Return the (x, y) coordinate for the center point of the cell that contains the specified text.  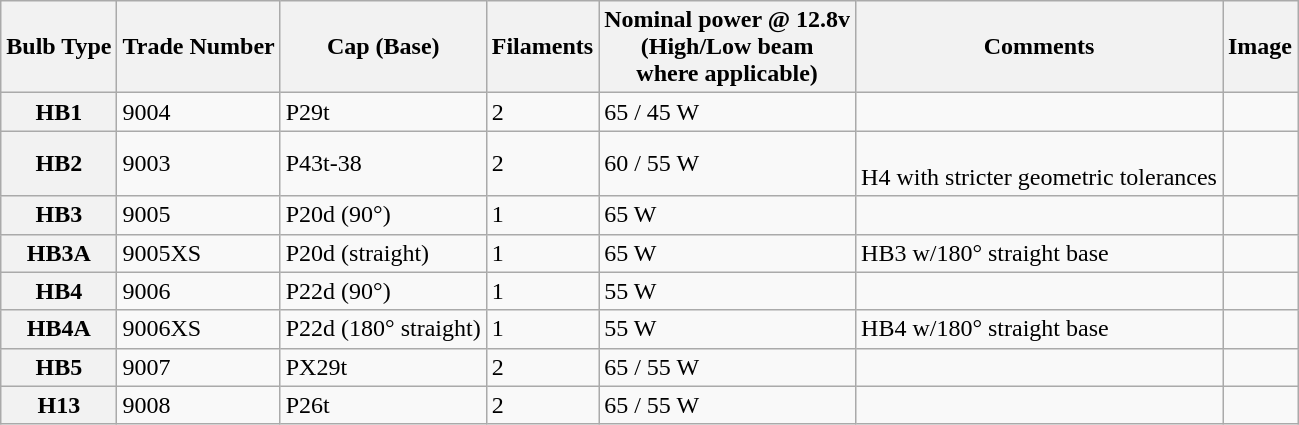
9005XS (198, 253)
9008 (198, 405)
9005 (198, 215)
9006XS (198, 329)
Bulb Type (59, 47)
HB1 (59, 112)
9003 (198, 164)
P29t (383, 112)
PX29t (383, 367)
HB5 (59, 367)
Image (1260, 47)
HB4 w/180° straight base (1040, 329)
Trade Number (198, 47)
9006 (198, 291)
P22d (180° straight) (383, 329)
HB2 (59, 164)
Cap (Base) (383, 47)
HB3A (59, 253)
HB4 (59, 291)
P20d (90°) (383, 215)
Nominal power @ 12.8v(High/Low beamwhere applicable) (728, 47)
HB3 (59, 215)
P43t-38 (383, 164)
HB3 w/180° straight base (1040, 253)
P26t (383, 405)
9004 (198, 112)
H4 with stricter geometric tolerances (1040, 164)
H13 (59, 405)
P22d (90°) (383, 291)
HB4A (59, 329)
P20d (straight) (383, 253)
60 / 55 W (728, 164)
9007 (198, 367)
65 / 45 W (728, 112)
Filaments (542, 47)
Comments (1040, 47)
